Return (X, Y) of the center of cell containing provided text 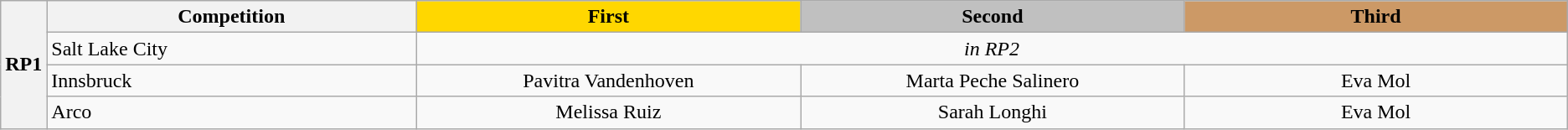
Innsbruck (231, 81)
Melissa Ruiz (608, 112)
RP1 (23, 65)
Third (1375, 17)
Pavitra Vandenhoven (608, 81)
Arco (231, 112)
Salt Lake City (231, 49)
Marta Peche Salinero (993, 81)
Sarah Longhi (993, 112)
Second (993, 17)
First (608, 17)
in RP2 (992, 49)
Competition (231, 17)
